Output the [X, Y] coordinate of the center of the cell containing the given text.  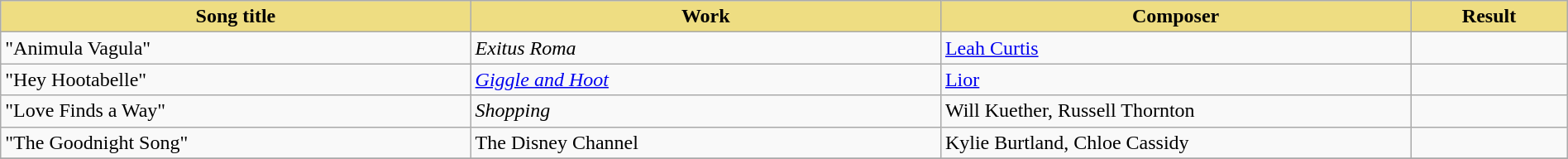
"Hey Hootabelle" [236, 79]
Will Kuether, Russell Thornton [1175, 111]
Work [705, 17]
Kylie Burtland, Chloe Cassidy [1175, 142]
Composer [1175, 17]
The Disney Channel [705, 142]
Giggle and Hoot [705, 79]
"Love Finds a Way" [236, 111]
Lior [1175, 79]
Result [1489, 17]
Leah Curtis [1175, 48]
"Animula Vagula" [236, 48]
"The Goodnight Song" [236, 142]
Song title [236, 17]
Exitus Roma [705, 48]
Shopping [705, 111]
